For the text-containing cell, return its midpoint in [X, Y] coordinate format. 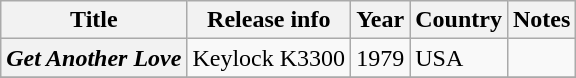
Keylock K3300 [269, 58]
Notes [541, 20]
Country [459, 20]
USA [459, 58]
1979 [380, 58]
Release info [269, 20]
Title [94, 20]
Year [380, 20]
Get Another Love [94, 58]
